Find where the given text appears and provide that cell's center as (x, y) coordinate. 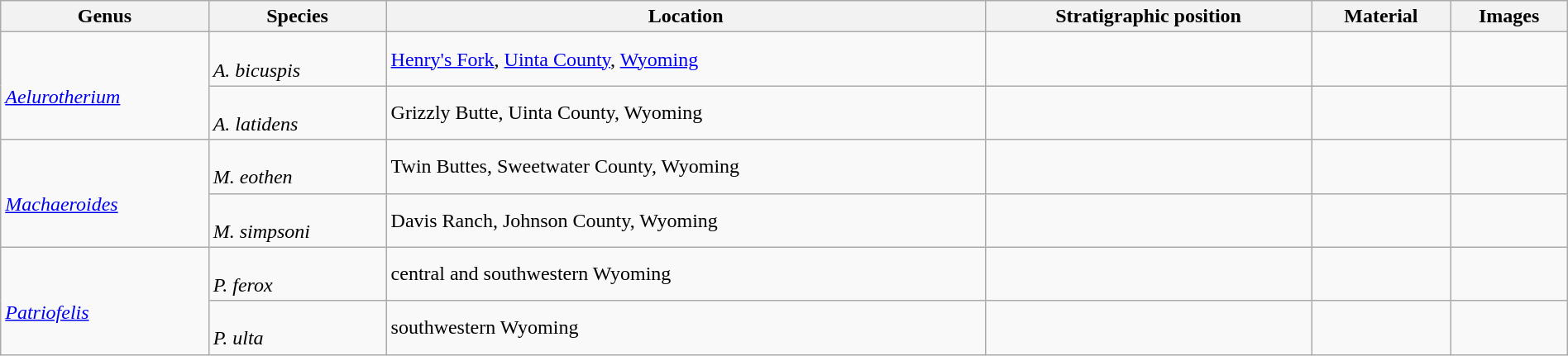
Material (1381, 17)
P. ulta (298, 327)
Twin Buttes, Sweetwater County, Wyoming (686, 167)
Grizzly Butte, Uinta County, Wyoming (686, 112)
Location (686, 17)
Images (1508, 17)
Genus (104, 17)
Patriofelis (104, 301)
A. latidens (298, 112)
Species (298, 17)
Davis Ranch, Johnson County, Wyoming (686, 220)
southwestern Wyoming (686, 327)
P. ferox (298, 274)
M. simpsoni (298, 220)
A. bicuspis (298, 59)
M. eothen (298, 167)
Henry's Fork, Uinta County, Wyoming (686, 59)
Stratigraphic position (1148, 17)
Aelurotherium (104, 86)
Machaeroides (104, 193)
central and southwestern Wyoming (686, 274)
